Determine the (x, y) coordinate at the center of the cell enclosing the given text.  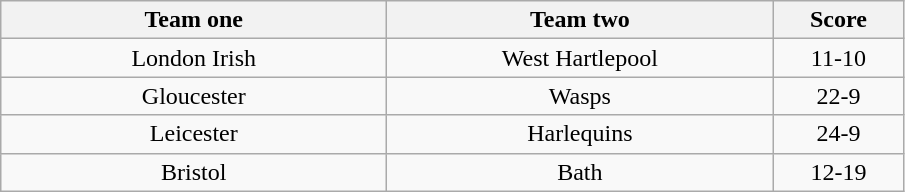
Team one (194, 20)
Wasps (580, 96)
Leicester (194, 134)
Bath (580, 172)
11-10 (838, 58)
12-19 (838, 172)
22-9 (838, 96)
West Hartlepool (580, 58)
24-9 (838, 134)
Harlequins (580, 134)
Team two (580, 20)
Bristol (194, 172)
Gloucester (194, 96)
London Irish (194, 58)
Score (838, 20)
